Output the [X, Y] coordinate of the center of the cell containing the given text.  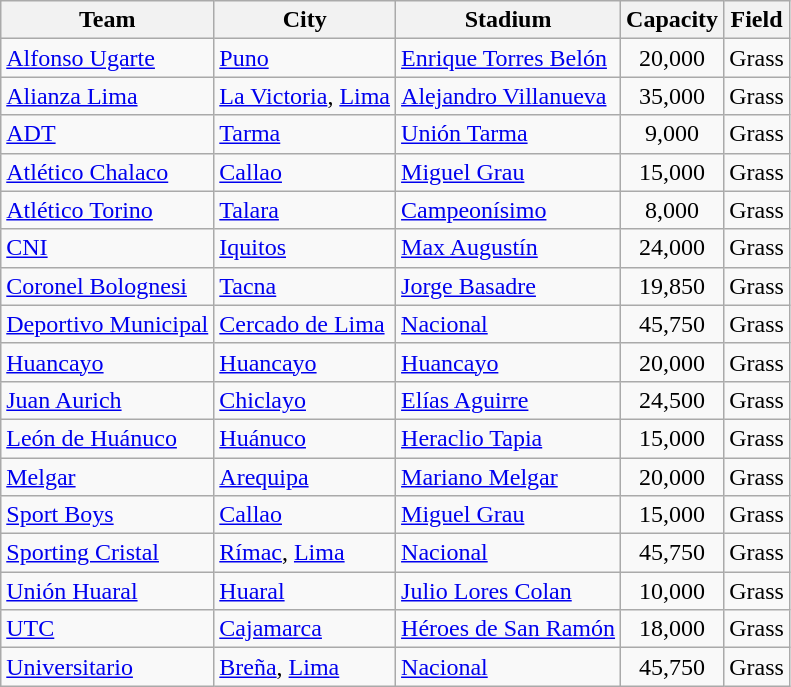
León de Huánuco [108, 438]
24,500 [672, 400]
Tacna [305, 286]
Jorge Basadre [508, 286]
Atlético Chalaco [108, 172]
18,000 [672, 629]
Deportivo Municipal [108, 324]
Campeonísimo [508, 210]
Team [108, 20]
Arequipa [305, 477]
Universitario [108, 667]
Chiclayo [305, 400]
UTC [108, 629]
Iquitos [305, 248]
Stadium [508, 20]
Alianza Lima [108, 96]
35,000 [672, 96]
Puno [305, 58]
ADT [108, 134]
Enrique Torres Belón [508, 58]
Juan Aurich [108, 400]
Sport Boys [108, 515]
Mariano Melgar [508, 477]
Capacity [672, 20]
19,850 [672, 286]
Tarma [305, 134]
City [305, 20]
Atlético Torino [108, 210]
8,000 [672, 210]
Field [757, 20]
La Victoria, Lima [305, 96]
24,000 [672, 248]
10,000 [672, 591]
Unión Tarma [508, 134]
Huánuco [305, 438]
Rímac, Lima [305, 553]
Sporting Cristal [108, 553]
Coronel Bolognesi [108, 286]
Cajamarca [305, 629]
Max Augustín [508, 248]
Unión Huaral [108, 591]
Heraclio Tapia [508, 438]
Melgar [108, 477]
Elías Aguirre [508, 400]
Huaral [305, 591]
Alejandro Villanueva [508, 96]
Julio Lores Colan [508, 591]
Alfonso Ugarte [108, 58]
Cercado de Lima [305, 324]
Héroes de San Ramón [508, 629]
CNI [108, 248]
Talara [305, 210]
Breña, Lima [305, 667]
9,000 [672, 134]
